Scan for the cell matching the given text and deliver its (x, y) coordinate at center. 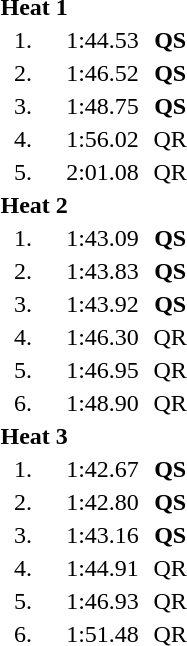
1:46.95 (102, 370)
1:42.80 (102, 502)
1:44.53 (102, 40)
1:42.67 (102, 469)
1:48.75 (102, 106)
1:48.90 (102, 403)
1:56.02 (102, 139)
2:01.08 (102, 172)
1:43.16 (102, 535)
1:46.93 (102, 601)
1:43.09 (102, 238)
1:44.91 (102, 568)
1:43.92 (102, 304)
1:46.52 (102, 73)
1:46.30 (102, 337)
1:43.83 (102, 271)
